Pinpoint the cell where the given text exists, returning its (x, y) midpoint coordinate. 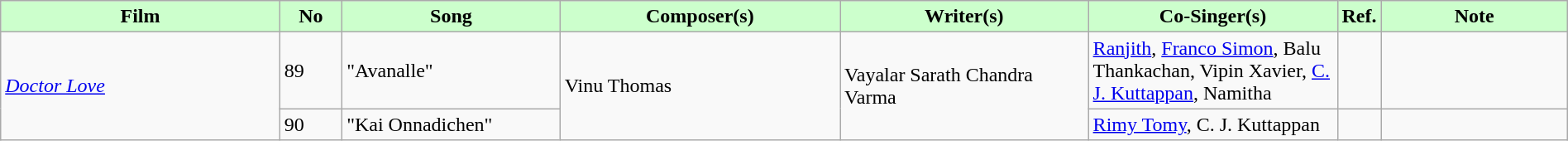
Ranjith, Franco Simon, Balu Thankachan, Vipin Xavier, C. J. Kuttappan, Namitha (1212, 70)
Doctor Love (141, 86)
Co-Singer(s) (1212, 17)
Song (452, 17)
Rimy Tomy, C. J. Kuttappan (1212, 124)
"Avanalle" (452, 70)
"Kai Onnadichen" (452, 124)
Vayalar Sarath Chandra Varma (964, 86)
No (311, 17)
Note (1474, 17)
Film (141, 17)
Composer(s) (700, 17)
Ref. (1360, 17)
90 (311, 124)
Writer(s) (964, 17)
89 (311, 70)
Vinu Thomas (700, 86)
